Search for the cell housing the specified text and yield its [x, y] center coordinate. 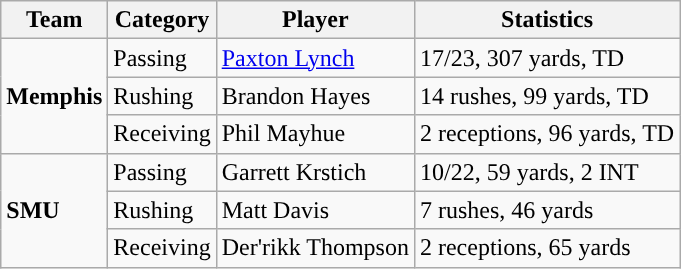
7 rushes, 46 yards [546, 210]
SMU [54, 210]
14 rushes, 99 yards, TD [546, 96]
Statistics [546, 20]
Paxton Lynch [315, 58]
Matt Davis [315, 210]
Memphis [54, 96]
Player [315, 20]
2 receptions, 96 yards, TD [546, 134]
2 receptions, 65 yards [546, 248]
10/22, 59 yards, 2 INT [546, 172]
17/23, 307 yards, TD [546, 58]
Phil Mayhue [315, 134]
Team [54, 20]
Garrett Krstich [315, 172]
Category [162, 20]
Der'rikk Thompson [315, 248]
Brandon Hayes [315, 96]
